From the cell containing the given text, extract its center point as [x, y] coordinate. 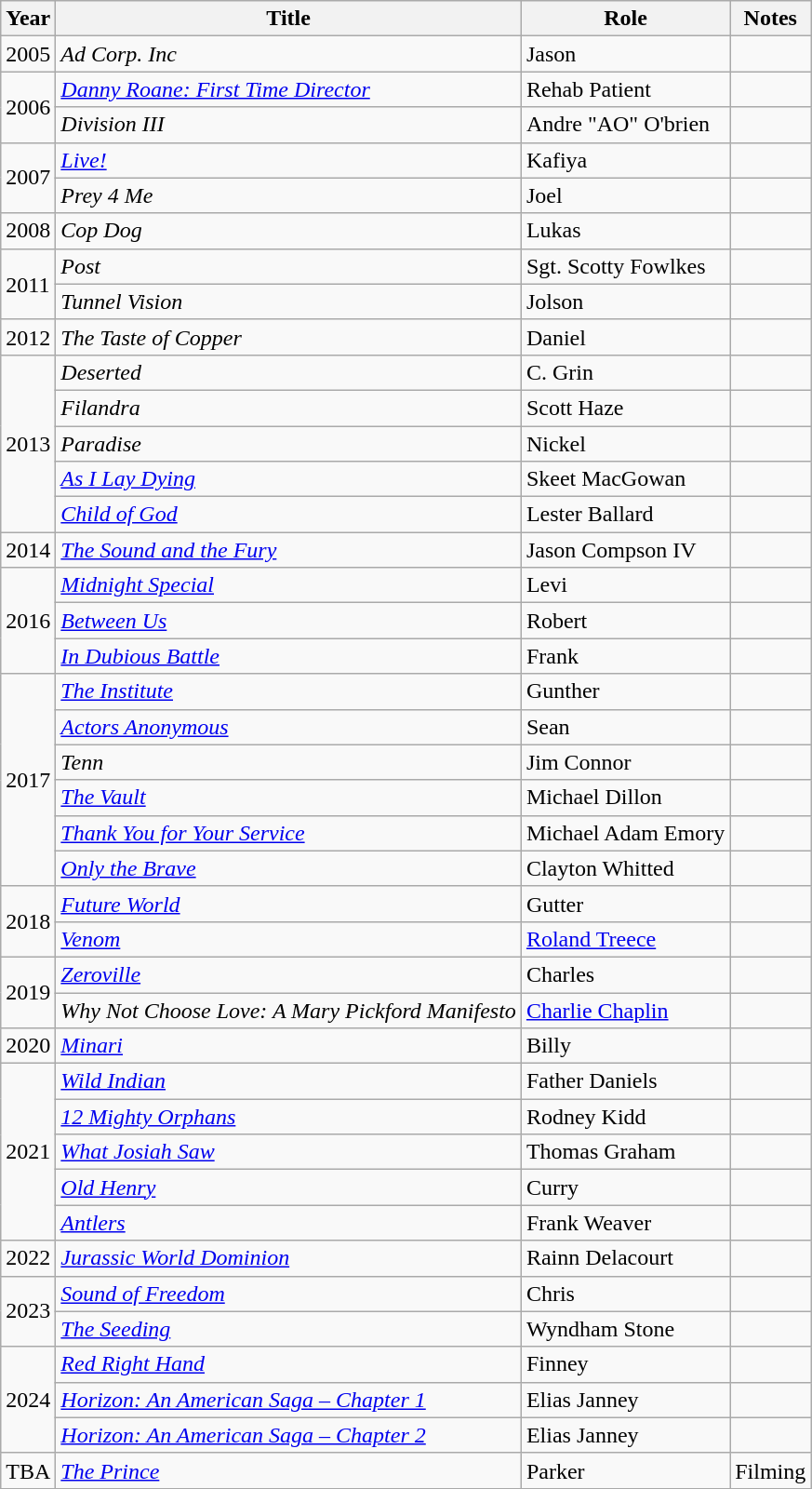
2022 [28, 1258]
Daniel [625, 337]
C. Grin [625, 372]
Actors Anonymous [288, 727]
Deserted [288, 372]
Child of God [288, 515]
Danny Roane: First Time Director [288, 89]
Finney [625, 1364]
Division III [288, 125]
Horizon: An American Saga – Chapter 2 [288, 1435]
Filming [770, 1470]
Charlie Chaplin [625, 1010]
Jason [625, 54]
Curry [625, 1187]
Charles [625, 974]
The Taste of Copper [288, 337]
Minari [288, 1046]
Frank [625, 656]
2007 [28, 178]
Paradise [288, 444]
Between Us [288, 621]
Venom [288, 939]
Lester Ballard [625, 515]
Post [288, 266]
In Dubious Battle [288, 656]
Father Daniels [625, 1081]
Levi [625, 585]
Jason Compson IV [625, 550]
Rehab Patient [625, 89]
Jolson [625, 302]
2023 [28, 1311]
Tunnel Vision [288, 302]
Filandra [288, 408]
2017 [28, 780]
Clayton Whitted [625, 868]
Jurassic World Dominion [288, 1258]
Year [28, 19]
Antlers [288, 1223]
2006 [28, 107]
Roland Treece [625, 939]
2011 [28, 284]
Role [625, 19]
Thomas Graham [625, 1152]
2012 [28, 337]
Billy [625, 1046]
Gutter [625, 904]
2008 [28, 231]
2019 [28, 992]
The Institute [288, 691]
Midnight Special [288, 585]
Joel [625, 195]
Nickel [625, 444]
Cop Dog [288, 231]
The Seeding [288, 1329]
Skeet MacGowan [625, 479]
Andre "AO" O'brien [625, 125]
Parker [625, 1470]
The Sound and the Fury [288, 550]
2024 [28, 1400]
The Prince [288, 1470]
Sound of Freedom [288, 1294]
Wyndham Stone [625, 1329]
2016 [28, 621]
Jim Connor [625, 762]
Prey 4 Me [288, 195]
2020 [28, 1046]
Sgt. Scotty Fowlkes [625, 266]
Scott Haze [625, 408]
Red Right Hand [288, 1364]
Robert [625, 621]
12 Mighty Orphans [288, 1117]
Title [288, 19]
Frank Weaver [625, 1223]
Horizon: An American Saga – Chapter 1 [288, 1400]
Future World [288, 904]
Zeroville [288, 974]
2014 [28, 550]
What Josiah Saw [288, 1152]
Notes [770, 19]
Thank You for Your Service [288, 833]
Live! [288, 160]
The Vault [288, 798]
2013 [28, 443]
Only the Brave [288, 868]
Gunther [625, 691]
Old Henry [288, 1187]
2021 [28, 1152]
2018 [28, 921]
Michael Dillon [625, 798]
Michael Adam Emory [625, 833]
Tenn [288, 762]
2005 [28, 54]
Kafiya [625, 160]
Rodney Kidd [625, 1117]
As I Lay Dying [288, 479]
Lukas [625, 231]
Wild Indian [288, 1081]
Rainn Delacourt [625, 1258]
Ad Corp. Inc [288, 54]
Why Not Choose Love: A Mary Pickford Manifesto [288, 1010]
Sean [625, 727]
TBA [28, 1470]
Chris [625, 1294]
